Find where the given text appears and provide that cell's center as [x, y] coordinate. 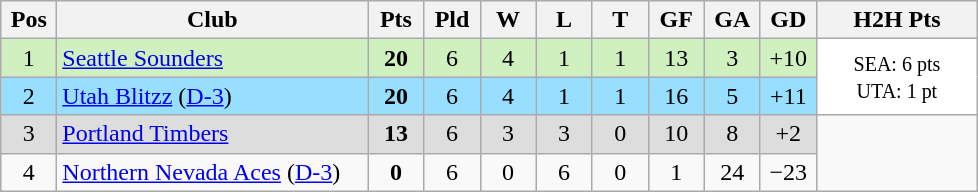
SEA: 6 ptsUTA: 1 pt [896, 77]
GD [788, 20]
Portland Timbers [212, 134]
Northern Nevada Aces (D-3) [212, 172]
24 [732, 172]
10 [676, 134]
Utah Blitzz (D-3) [212, 96]
Pts [396, 20]
2 [29, 96]
Pld [452, 20]
5 [732, 96]
+10 [788, 58]
16 [676, 96]
Seattle Sounders [212, 58]
−23 [788, 172]
W [508, 20]
Pos [29, 20]
H2H Pts [896, 20]
T [620, 20]
+11 [788, 96]
Club [212, 20]
GF [676, 20]
L [564, 20]
+2 [788, 134]
8 [732, 134]
GA [732, 20]
